Determine the [x, y] coordinate at the center of the cell enclosing the given text.  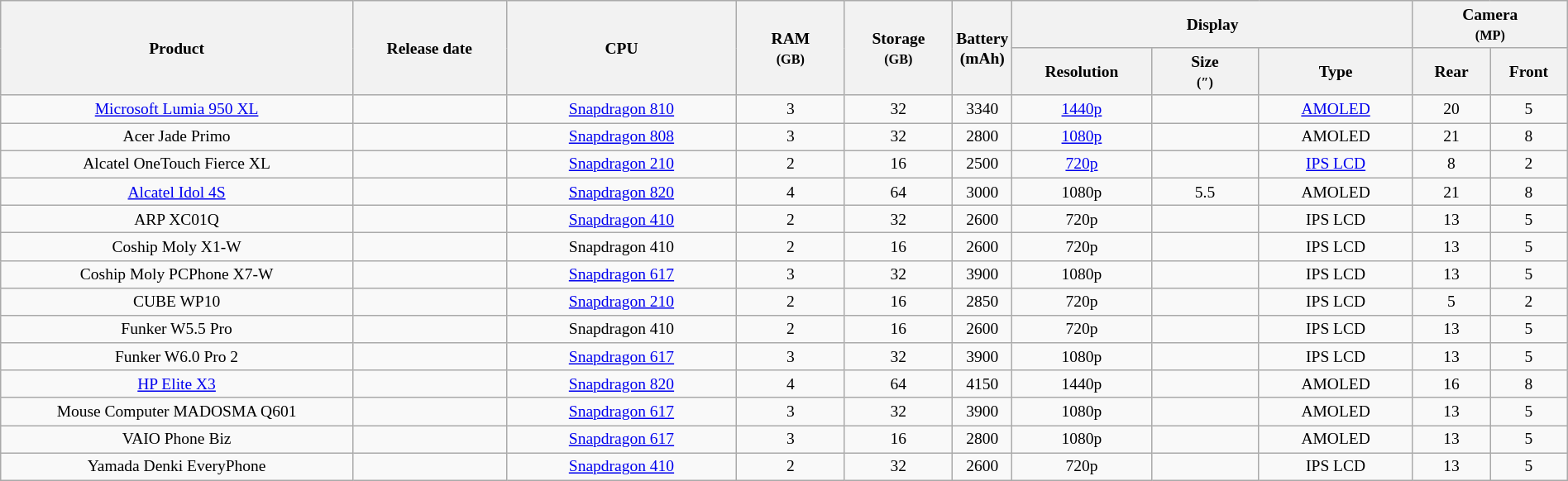
Acer Jade Primo [177, 137]
Alcatel Idol 4S [177, 192]
Size(″) [1205, 71]
Microsoft Lumia 950 XL [177, 109]
2500 [982, 164]
Snapdragon 810 [622, 109]
3000 [982, 192]
Type [1336, 71]
Coship Moly PCPhone X7-W [177, 274]
ARP XC01Q [177, 218]
Product [177, 48]
5.5 [1205, 192]
Release date [429, 48]
Yamada Denki EveryPhone [177, 466]
Display [1212, 25]
HP Elite X3 [177, 383]
CPU [622, 48]
CUBE WP10 [177, 301]
Mouse Computer MADOSMA Q601 [177, 412]
Rear [1451, 71]
Alcatel OneTouch Fierce XL [177, 164]
Battery (mAh) [982, 48]
Coship Moly X1-W [177, 246]
Resolution [1082, 71]
Camera(MP) [1490, 25]
2850 [982, 301]
20 [1451, 109]
Funker W6.0 Pro 2 [177, 357]
4150 [982, 383]
Snapdragon 808 [622, 137]
RAM(GB) [791, 48]
3340 [982, 109]
Storage(GB) [898, 48]
Front [1529, 71]
VAIO Phone Biz [177, 440]
Funker W5.5 Pro [177, 329]
